Locate the cell with the specified text and output its [X, Y] center coordinate. 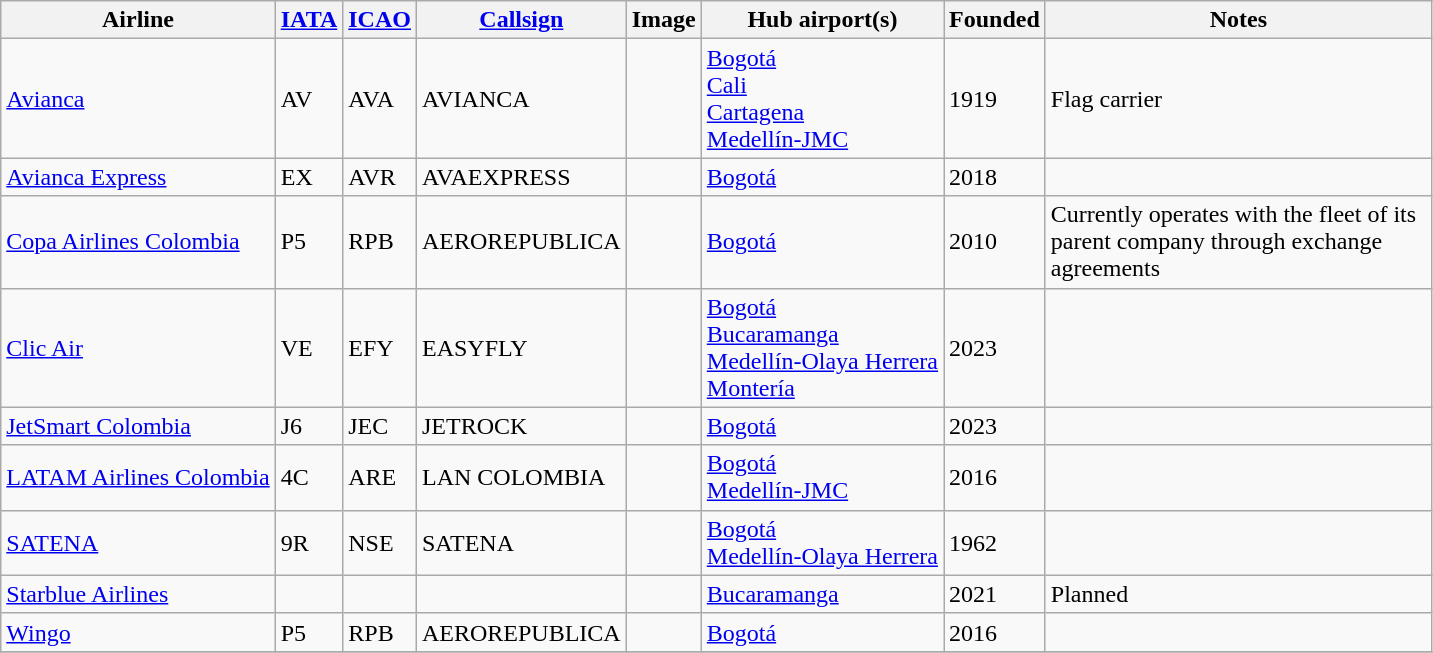
ICAO [380, 20]
Image [664, 20]
BogotáMedellín-Olaya Herrera [822, 542]
LATAM Airlines Colombia [138, 478]
1962 [995, 542]
2021 [995, 594]
4C [309, 478]
AVAEXPRESS [521, 177]
J6 [309, 426]
BogotáCaliCartagenaMedellín-JMC [822, 98]
JETROCK [521, 426]
JetSmart Colombia [138, 426]
Bucaramanga [822, 594]
Clic Air [138, 348]
Avianca [138, 98]
NSE [380, 542]
AVA [380, 98]
Planned [1238, 594]
EASYFLY [521, 348]
2010 [995, 242]
AVR [380, 177]
Avianca Express [138, 177]
Currently operates with the fleet of its parent company through exchange agreements [1238, 242]
AV [309, 98]
Notes [1238, 20]
Airline [138, 20]
Hub airport(s) [822, 20]
AVIANCA [521, 98]
VE [309, 348]
EX [309, 177]
BogotáBucaramangaMedellín-Olaya HerreraMontería [822, 348]
Copa Airlines Colombia [138, 242]
1919 [995, 98]
BogotáMedellín-JMC [822, 478]
Wingo [138, 632]
Starblue Airlines [138, 594]
EFY [380, 348]
ARE [380, 478]
2018 [995, 177]
Flag carrier [1238, 98]
Founded [995, 20]
9R [309, 542]
LAN COLOMBIA [521, 478]
Callsign [521, 20]
IATA [309, 20]
JEC [380, 426]
